Find where the given text appears and provide that cell's center as (X, Y) coordinate. 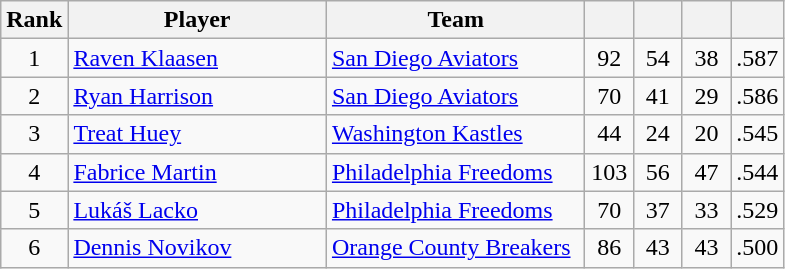
92 (610, 58)
38 (706, 58)
Fabrice Martin (198, 172)
20 (706, 134)
37 (658, 210)
33 (706, 210)
Rank (34, 20)
86 (610, 248)
.544 (758, 172)
Lukáš Lacko (198, 210)
24 (658, 134)
44 (610, 134)
41 (658, 96)
.545 (758, 134)
3 (34, 134)
.529 (758, 210)
1 (34, 58)
Team (456, 20)
47 (706, 172)
56 (658, 172)
103 (610, 172)
6 (34, 248)
Ryan Harrison (198, 96)
Washington Kastles (456, 134)
5 (34, 210)
Raven Klaasen (198, 58)
Orange County Breakers (456, 248)
.587 (758, 58)
Dennis Novikov (198, 248)
29 (706, 96)
.500 (758, 248)
4 (34, 172)
2 (34, 96)
54 (658, 58)
.586 (758, 96)
Treat Huey (198, 134)
Player (198, 20)
